Provide the [X, Y] coordinate of the cell's center where the given text is located.  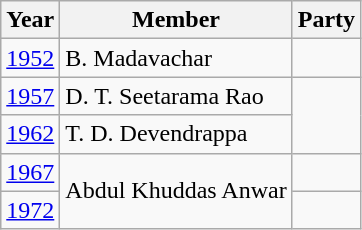
1952 [30, 58]
Abdul Khuddas Anwar [176, 191]
D. T. Seetarama Rao [176, 96]
1957 [30, 96]
1962 [30, 134]
T. D. Devendrappa [176, 134]
1972 [30, 210]
B. Madavachar [176, 58]
Member [176, 20]
1967 [30, 172]
Year [30, 20]
Party [326, 20]
